Return the (x, y) coordinate for the center point of the cell that contains the specified text.  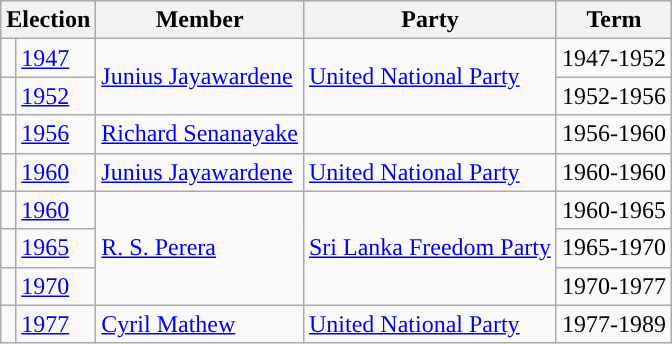
1965 (56, 248)
1977 (56, 324)
1960-1965 (614, 210)
Cyril Mathew (200, 324)
Election (48, 20)
1965-1970 (614, 248)
1960-1960 (614, 172)
R. S. Perera (200, 248)
Richard Senanayake (200, 134)
Sri Lanka Freedom Party (430, 248)
1952-1956 (614, 96)
Member (200, 20)
1970-1977 (614, 286)
Term (614, 20)
1977-1989 (614, 324)
1956 (56, 134)
Party (430, 20)
1947-1952 (614, 58)
1952 (56, 96)
1970 (56, 286)
1956-1960 (614, 134)
1947 (56, 58)
